Capture the cell that displays the provided text and extract its [x, y] central coordinate. 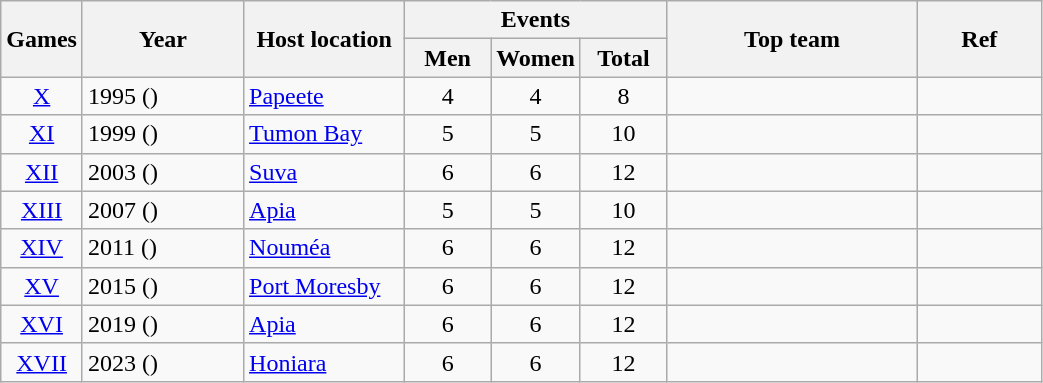
2007 () [162, 210]
Men [448, 58]
2011 () [162, 248]
XIV [42, 248]
Nouméa [324, 248]
2015 () [162, 286]
XVII [42, 362]
Honiara [324, 362]
1999 () [162, 134]
Games [42, 39]
8 [623, 96]
2023 () [162, 362]
XIII [42, 210]
2019 () [162, 324]
2003 () [162, 172]
X [42, 96]
Top team [792, 39]
Host location [324, 39]
Total [623, 58]
XV [42, 286]
Women [536, 58]
XI [42, 134]
Tumon Bay [324, 134]
Ref [980, 39]
1995 () [162, 96]
Suva [324, 172]
XVI [42, 324]
Port Moresby [324, 286]
Papeete [324, 96]
XII [42, 172]
Events [536, 20]
Year [162, 39]
